From the cell containing the given text, extract its center point as [X, Y] coordinate. 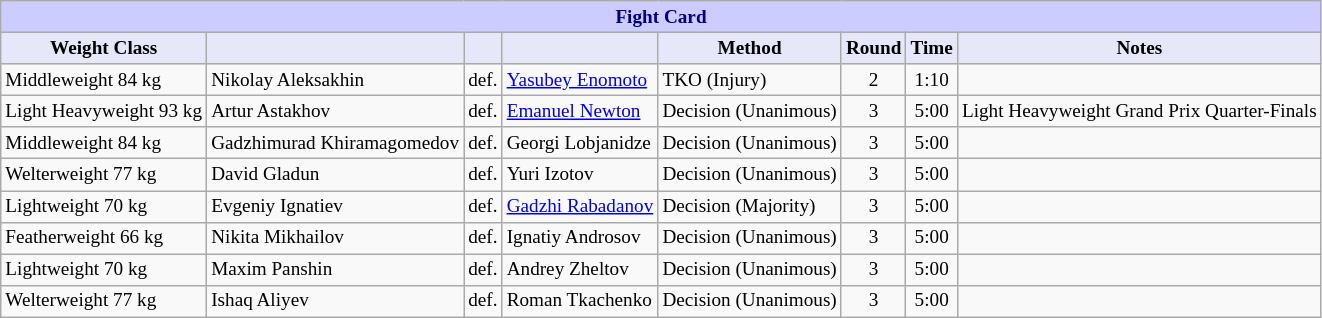
Gadzhi Rabadanov [580, 206]
TKO (Injury) [750, 80]
Method [750, 48]
Decision (Majority) [750, 206]
Round [874, 48]
Notes [1139, 48]
Evgeniy Ignatiev [336, 206]
1:10 [932, 80]
Ignatiy Androsov [580, 238]
Gadzhimurad Khiramagomedov [336, 143]
Nikolay Aleksakhin [336, 80]
Emanuel Newton [580, 111]
Georgi Lobjanidze [580, 143]
Light Heavyweight 93 kg [104, 111]
2 [874, 80]
Andrey Zheltov [580, 270]
Yuri Izotov [580, 175]
Ishaq Aliyev [336, 301]
Maxim Panshin [336, 270]
Light Heavyweight Grand Prix Quarter-Finals [1139, 111]
Nikita Mikhailov [336, 238]
Yasubey Enomoto [580, 80]
Roman Tkachenko [580, 301]
Time [932, 48]
Fight Card [661, 17]
Artur Astakhov [336, 111]
Weight Class [104, 48]
David Gladun [336, 175]
Featherweight 66 kg [104, 238]
